Identify which cell holds the provided text, then report its [x, y] central coordinate. 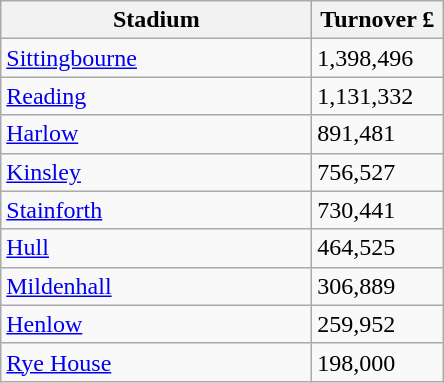
Rye House [156, 362]
464,525 [378, 248]
Harlow [156, 134]
1,131,332 [378, 96]
1,398,496 [378, 58]
891,481 [378, 134]
Turnover £ [378, 20]
306,889 [378, 286]
Stainforth [156, 210]
Sittingbourne [156, 58]
Reading [156, 96]
756,527 [378, 172]
259,952 [378, 324]
Mildenhall [156, 286]
Hull [156, 248]
198,000 [378, 362]
730,441 [378, 210]
Henlow [156, 324]
Kinsley [156, 172]
Stadium [156, 20]
